Locate the cell with the specified text and output its (x, y) center coordinate. 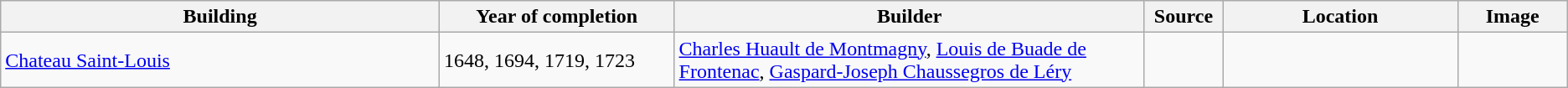
Location (1340, 17)
Year of completion (556, 17)
1648, 1694, 1719, 1723 (556, 60)
Image (1513, 17)
Charles Huault de Montmagny, Louis de Buade de Frontenac, Gaspard-Joseph Chaussegros de Léry (910, 60)
Builder (910, 17)
Building (220, 17)
Source (1184, 17)
Chateau Saint-Louis (220, 60)
